Extract the (x, y) coordinate from the center of the cell holding the provided text.  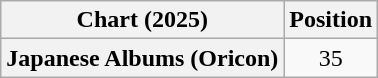
Position (331, 20)
Japanese Albums (Oricon) (142, 58)
35 (331, 58)
Chart (2025) (142, 20)
